Extract the (x, y) coordinate from the center of the cell holding the provided text.  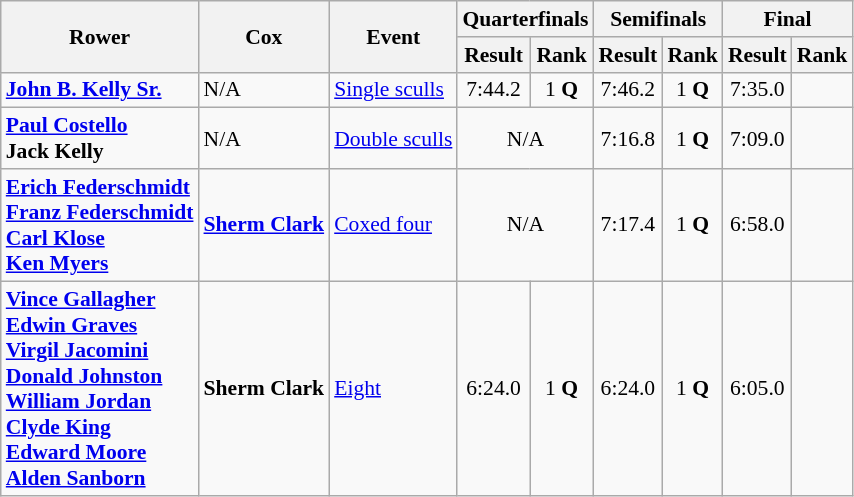
Coxed four (393, 225)
7:16.8 (628, 138)
Rower (100, 36)
6:58.0 (758, 225)
7:09.0 (758, 138)
Paul CostelloJack Kelly (100, 138)
Quarterfinals (525, 19)
Vince GallagherEdwin GravesVirgil JacominiDonald JohnstonWilliam JordanClyde KingEdward MooreAlden Sanborn (100, 388)
John B. Kelly Sr. (100, 90)
Event (393, 36)
Erich FederschmidtFranz FederschmidtCarl KloseKen Myers (100, 225)
6:05.0 (758, 388)
Double sculls (393, 138)
7:17.4 (628, 225)
Final (788, 19)
Cox (264, 36)
Single sculls (393, 90)
7:46.2 (628, 90)
7:44.2 (493, 90)
7:35.0 (758, 90)
Eight (393, 388)
Semifinals (658, 19)
